Extract the (X, Y) coordinate from the center of the cell holding the provided text.  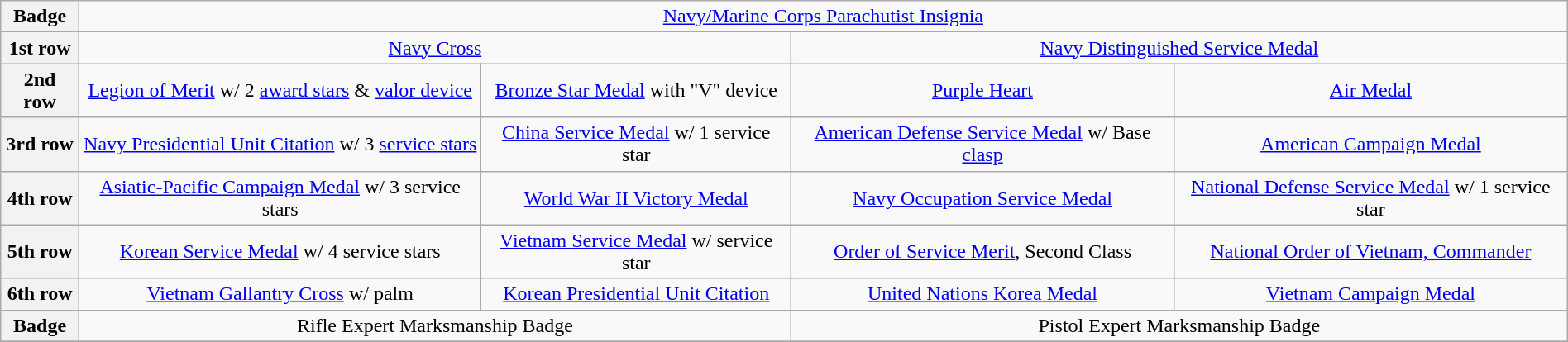
Purple Heart (982, 91)
China Service Medal w/ 1 service star (636, 144)
2nd row (40, 91)
Legion of Merit w/ 2 award stars & valor device (280, 91)
3rd row (40, 144)
Navy Presidential Unit Citation w/ 3 service stars (280, 144)
6th row (40, 294)
Vietnam Campaign Medal (1371, 294)
World War II Victory Medal (636, 198)
Vietnam Service Medal w/ service star (636, 251)
Asiatic-Pacific Campaign Medal w/ 3 service stars (280, 198)
Korean Service Medal w/ 4 service stars (280, 251)
National Defense Service Medal w/ 1 service star (1371, 198)
1st row (40, 48)
Korean Presidential Unit Citation (636, 294)
Navy Distinguished Service Medal (1179, 48)
United Nations Korea Medal (982, 294)
American Campaign Medal (1371, 144)
Air Medal (1371, 91)
Navy/Marine Corps Parachutist Insignia (823, 17)
5th row (40, 251)
Vietnam Gallantry Cross w/ palm (280, 294)
National Order of Vietnam, Commander (1371, 251)
Bronze Star Medal with "V" device (636, 91)
American Defense Service Medal w/ Base clasp (982, 144)
Rifle Expert Marksmanship Badge (435, 325)
Order of Service Merit, Second Class (982, 251)
4th row (40, 198)
Navy Occupation Service Medal (982, 198)
Navy Cross (435, 48)
Pistol Expert Marksmanship Badge (1179, 325)
